Return the [X, Y] coordinate for the center point of the cell that contains the specified text.  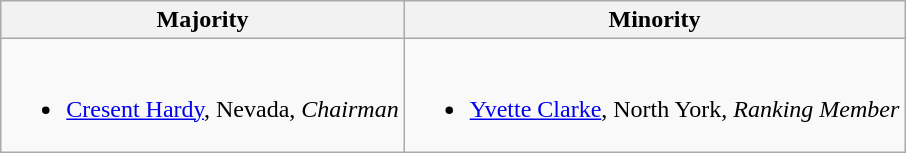
Cresent Hardy, Nevada, Chairman [202, 96]
Minority [654, 20]
Yvette Clarke, North York, Ranking Member [654, 96]
Majority [202, 20]
